Scan for the cell matching the given text and deliver its (X, Y) coordinate at center. 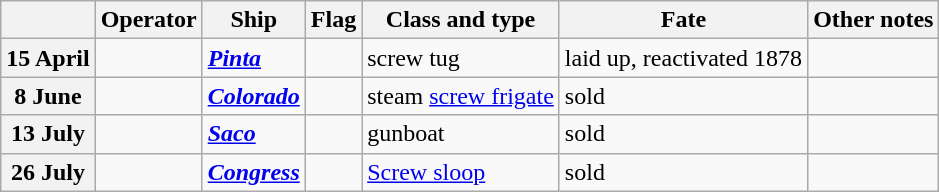
steam screw frigate (461, 96)
Saco (254, 134)
screw tug (461, 58)
Screw sloop (461, 172)
13 July (48, 134)
Other notes (874, 20)
Operator (148, 20)
26 July (48, 172)
Colorado (254, 96)
15 April (48, 58)
8 June (48, 96)
Ship (254, 20)
gunboat (461, 134)
Congress (254, 172)
Fate (683, 20)
Flag (333, 20)
laid up, reactivated 1878 (683, 58)
Pinta (254, 58)
Class and type (461, 20)
